Return (X, Y) of the center of cell containing provided text 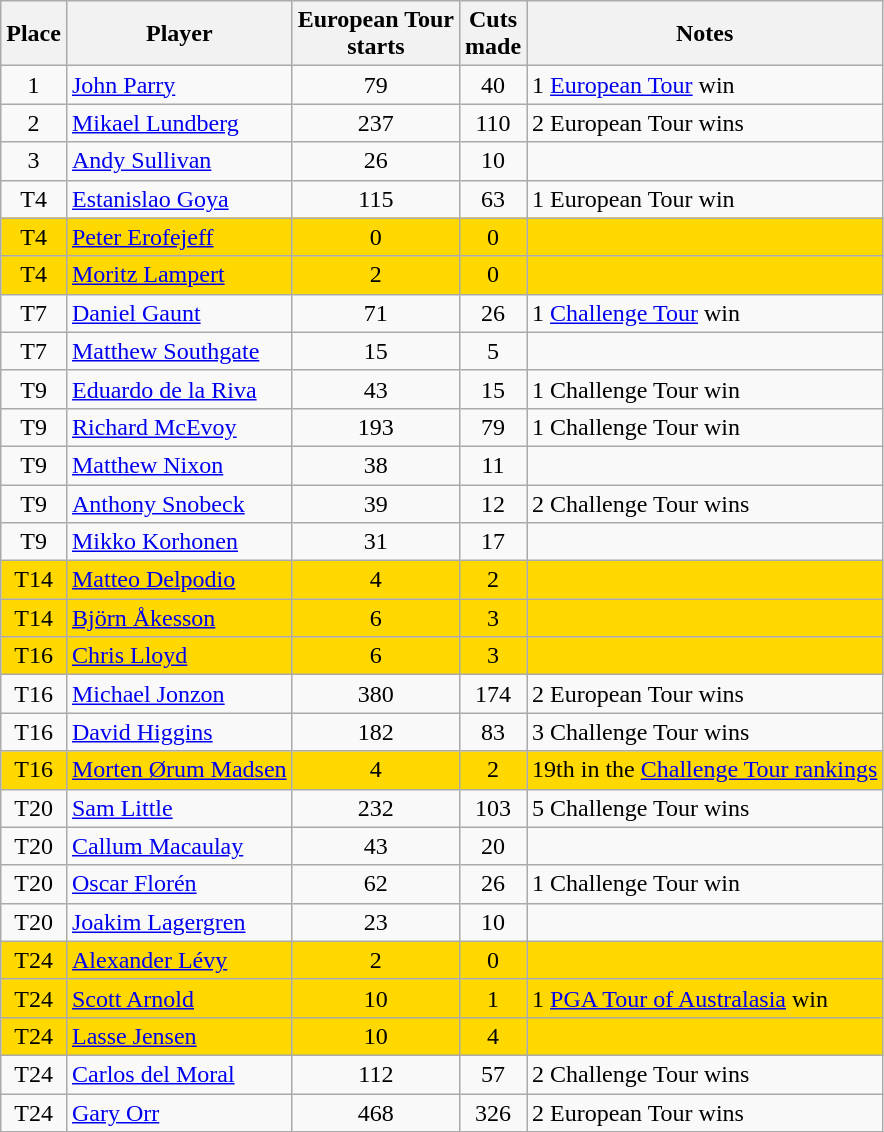
57 (494, 1074)
193 (376, 427)
Gary Orr (179, 1113)
40 (494, 85)
5 Challenge Tour wins (705, 808)
Eduardo de la Riva (179, 389)
Andy Sullivan (179, 161)
232 (376, 808)
Björn Åkesson (179, 618)
20 (494, 846)
Morten Ørum Madsen (179, 770)
110 (494, 123)
112 (376, 1074)
European Tourstarts (376, 34)
5 (494, 351)
Mikko Korhonen (179, 542)
17 (494, 542)
1 PGA Tour of Australasia win (705, 998)
Oscar Florén (179, 884)
Callum Macaulay (179, 846)
12 (494, 503)
38 (376, 465)
Notes (705, 34)
39 (376, 503)
Chris Lloyd (179, 656)
Alexander Lévy (179, 960)
Place (34, 34)
Michael Jonzon (179, 694)
326 (494, 1113)
David Higgins (179, 732)
83 (494, 732)
Player (179, 34)
Mikael Lundberg (179, 123)
115 (376, 199)
Peter Erofejeff (179, 237)
Sam Little (179, 808)
3 Challenge Tour wins (705, 732)
Matteo Delpodio (179, 580)
Cutsmade (494, 34)
Carlos del Moral (179, 1074)
63 (494, 199)
23 (376, 922)
11 (494, 465)
31 (376, 542)
Richard McEvoy (179, 427)
468 (376, 1113)
Daniel Gaunt (179, 313)
71 (376, 313)
Matthew Southgate (179, 351)
Anthony Snobeck (179, 503)
Lasse Jensen (179, 1036)
62 (376, 884)
Estanislao Goya (179, 199)
182 (376, 732)
John Parry (179, 85)
Matthew Nixon (179, 465)
103 (494, 808)
Scott Arnold (179, 998)
380 (376, 694)
Moritz Lampert (179, 275)
19th in the Challenge Tour rankings (705, 770)
174 (494, 694)
237 (376, 123)
Joakim Lagergren (179, 922)
